Capture the cell that displays the provided text and extract its [x, y] central coordinate. 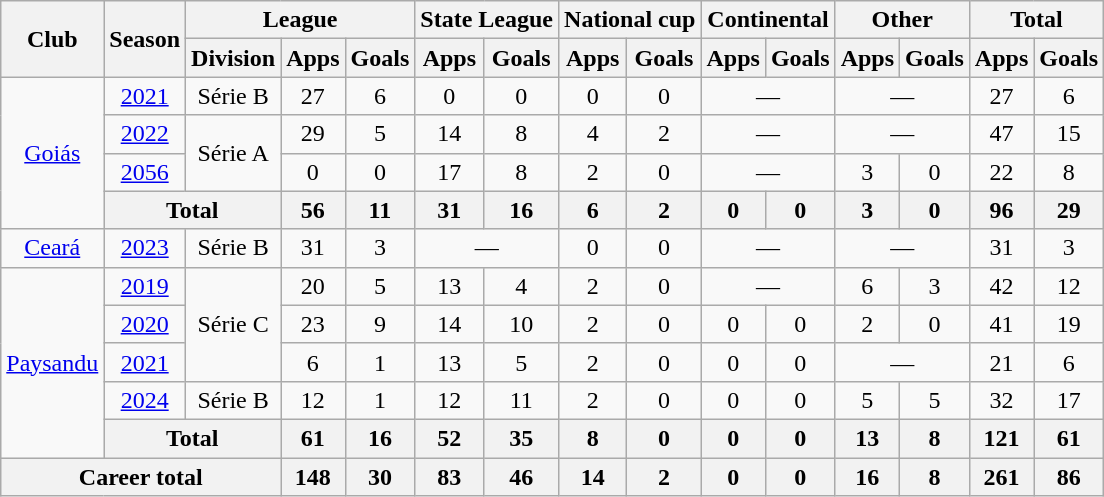
Other [902, 20]
41 [1001, 324]
Paysandu [52, 362]
10 [522, 324]
Career total [141, 477]
56 [313, 210]
52 [450, 438]
Continental [768, 20]
261 [1001, 477]
Goiás [52, 153]
Division [234, 58]
Ceará [52, 248]
2022 [145, 134]
Série A [234, 153]
42 [1001, 286]
86 [1069, 477]
23 [313, 324]
83 [450, 477]
2024 [145, 400]
22 [1001, 172]
21 [1001, 362]
121 [1001, 438]
32 [1001, 400]
2020 [145, 324]
20 [313, 286]
46 [522, 477]
15 [1069, 134]
State League [487, 20]
League [300, 20]
96 [1001, 210]
Série C [234, 324]
9 [380, 324]
30 [380, 477]
Season [145, 39]
35 [522, 438]
2056 [145, 172]
47 [1001, 134]
National cup [630, 20]
148 [313, 477]
Club [52, 39]
2019 [145, 286]
2023 [145, 248]
19 [1069, 324]
